Determine the [X, Y] coordinate at the center of the cell enclosing the given text.  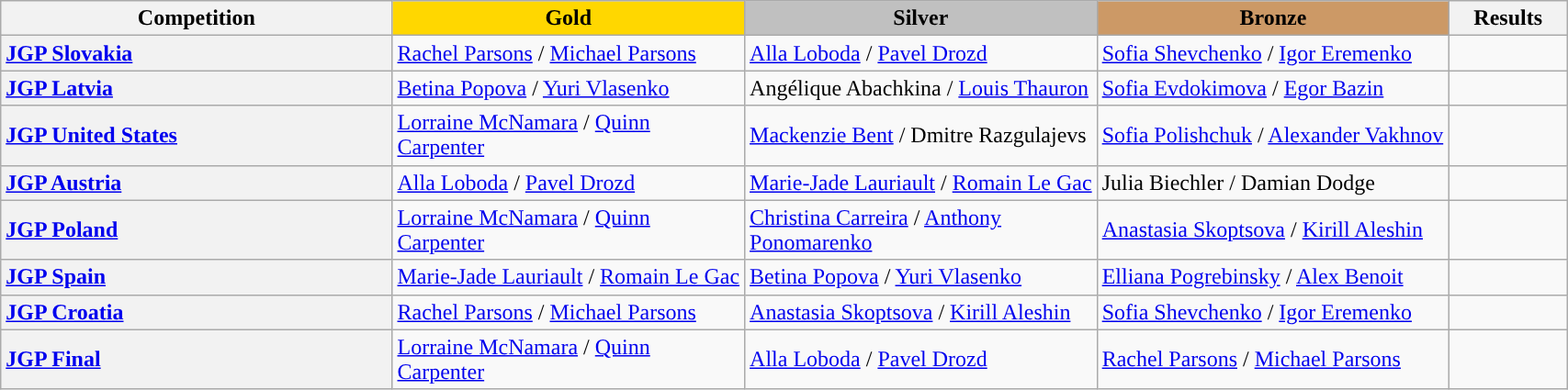
Angélique Abachkina / Louis Thauron [921, 88]
Silver [921, 18]
Results [1508, 18]
JGP Austria [197, 183]
Bronze [1273, 18]
Competition [197, 18]
JGP Poland [197, 229]
Mackenzie Bent / Dmitre Razgulajevs [921, 136]
Christina Carreira / Anthony Ponomarenko [921, 229]
JGP United States [197, 136]
Sofia Polishchuk / Alexander Vakhnov [1273, 136]
Sofia Evdokimova / Egor Bazin [1273, 88]
Gold [569, 18]
JGP Latvia [197, 88]
JGP Spain [197, 277]
JGP Final [197, 360]
Julia Biechler / Damian Dodge [1273, 183]
Elliana Pogrebinsky / Alex Benoit [1273, 277]
JGP Slovakia [197, 53]
JGP Croatia [197, 312]
